Extract the [X, Y] coordinate from the center of the cell holding the provided text.  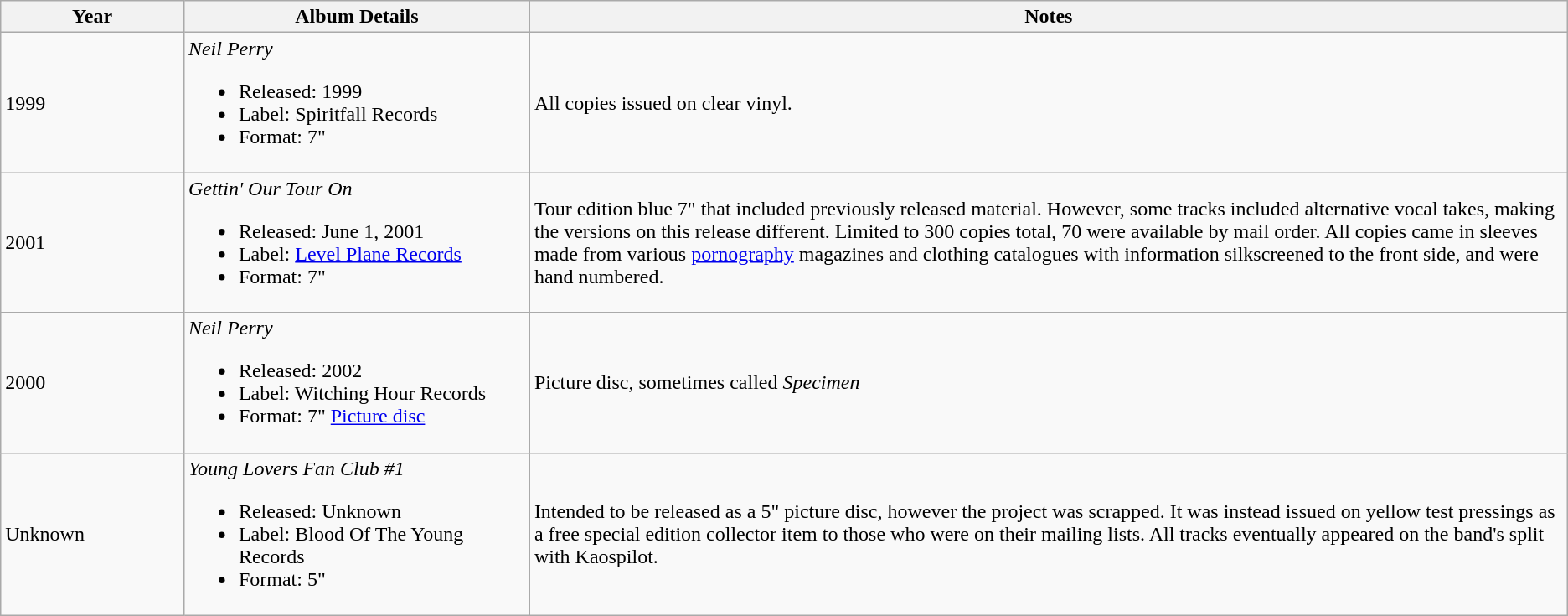
Unknown [92, 534]
2000 [92, 382]
Year [92, 17]
Neil PerryReleased: 1999Label: Spiritfall RecordsFormat: 7" [357, 102]
Notes [1049, 17]
Album Details [357, 17]
All copies issued on clear vinyl. [1049, 102]
Young Lovers Fan Club #1Released: UnknownLabel: Blood Of The Young RecordsFormat: 5" [357, 534]
Neil PerryReleased: 2002Label: Witching Hour RecordsFormat: 7" Picture disc [357, 382]
2001 [92, 243]
Picture disc, sometimes called Specimen [1049, 382]
1999 [92, 102]
Gettin' Our Tour OnReleased: June 1, 2001Label: Level Plane RecordsFormat: 7" [357, 243]
